Locate the cell with the specified text and output its [x, y] center coordinate. 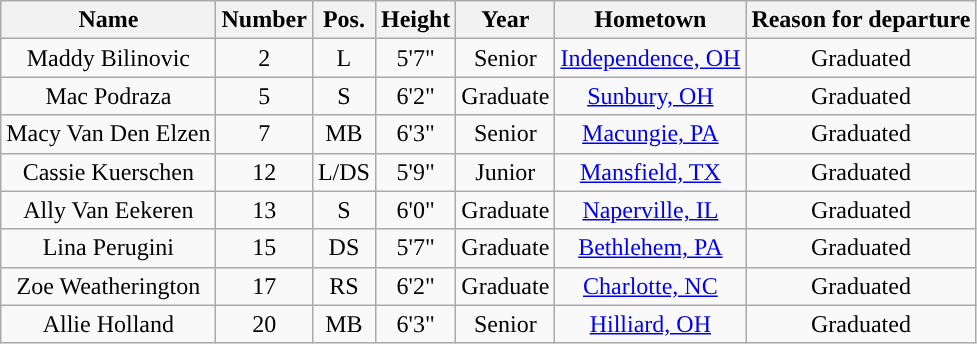
Number [264, 20]
Height [415, 20]
20 [264, 324]
5'9" [415, 172]
13 [264, 210]
DS [344, 248]
6'0" [415, 210]
Maddy Bilinovic [108, 58]
5 [264, 96]
Allie Holland [108, 324]
Pos. [344, 20]
Bethlehem, PA [650, 248]
Name [108, 20]
2 [264, 58]
Mac Podraza [108, 96]
Independence, OH [650, 58]
Macy Van Den Elzen [108, 134]
Hometown [650, 20]
Reason for departure [861, 20]
Macungie, PA [650, 134]
Lina Perugini [108, 248]
Zoe Weatherington [108, 286]
L/DS [344, 172]
15 [264, 248]
RS [344, 286]
Sunbury, OH [650, 96]
L [344, 58]
7 [264, 134]
Mansfield, TX [650, 172]
Hilliard, OH [650, 324]
Year [506, 20]
Junior [506, 172]
Cassie Kuerschen [108, 172]
Charlotte, NC [650, 286]
Ally Van Eekeren [108, 210]
17 [264, 286]
Naperville, IL [650, 210]
12 [264, 172]
